Capture the cell that displays the provided text and extract its (X, Y) central coordinate. 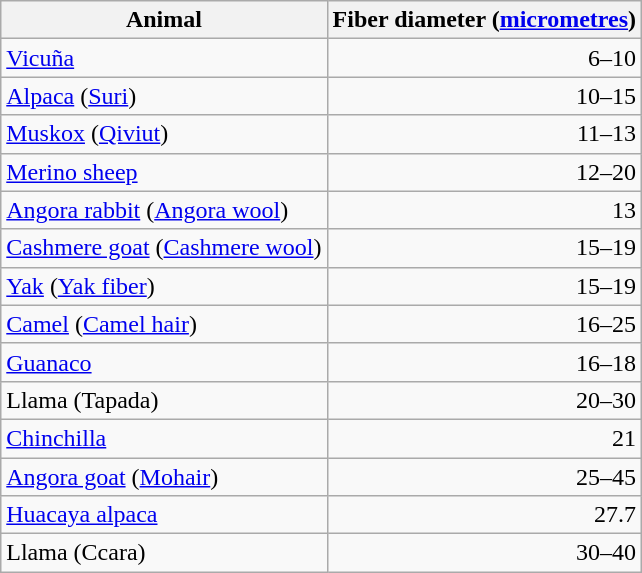
Angora goat (Mohair) (164, 477)
11–13 (484, 134)
Huacaya alpaca (164, 515)
Vicuña (164, 58)
Llama (Ccara) (164, 553)
21 (484, 438)
Camel (Camel hair) (164, 324)
30–40 (484, 553)
Yak (Yak fiber) (164, 286)
16–25 (484, 324)
10–15 (484, 96)
27.7 (484, 515)
Muskox (Qiviut) (164, 134)
25–45 (484, 477)
Animal (164, 20)
6–10 (484, 58)
Fiber diameter (micrometres) (484, 20)
12–20 (484, 172)
Merino sheep (164, 172)
Guanaco (164, 362)
Cashmere goat (Cashmere wool) (164, 248)
13 (484, 210)
16–18 (484, 362)
Alpaca (Suri) (164, 96)
Angora rabbit (Angora wool) (164, 210)
20–30 (484, 400)
Chinchilla (164, 438)
Llama (Tapada) (164, 400)
